For the text-containing cell, return its midpoint in (x, y) coordinate format. 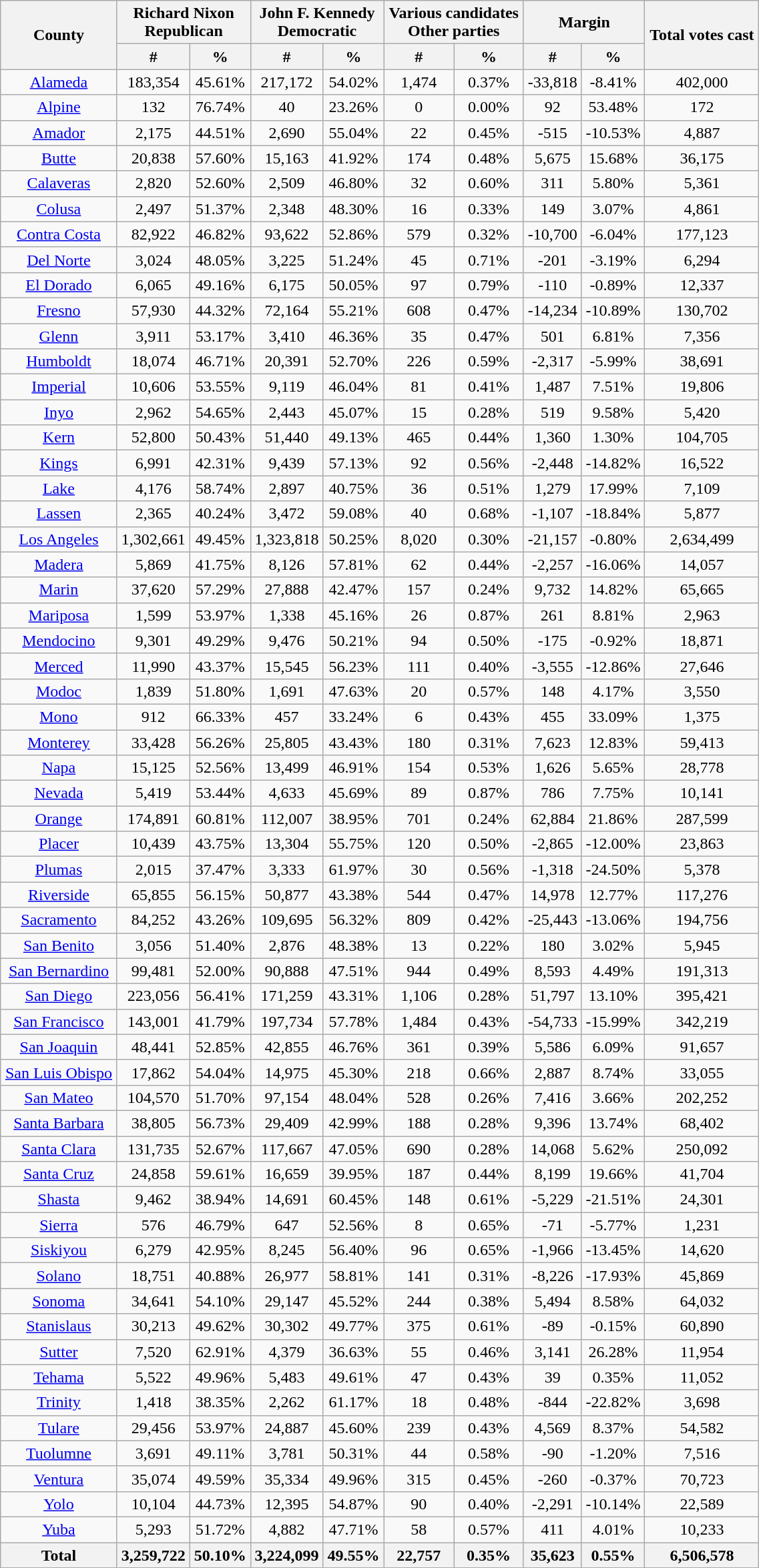
10,439 (154, 844)
49.16% (220, 285)
-13.45% (613, 1250)
8.37% (613, 1428)
-175 (553, 641)
172 (702, 107)
49.55% (354, 1555)
4.17% (613, 691)
3,691 (154, 1453)
14,975 (287, 1072)
24,887 (287, 1428)
56.32% (354, 920)
-1,107 (553, 514)
29,456 (154, 1428)
23,863 (702, 844)
0.46% (489, 1352)
44.32% (220, 310)
7,416 (553, 1098)
57.81% (354, 564)
51.24% (354, 260)
519 (553, 412)
Marin (59, 590)
47 (419, 1377)
177,123 (702, 234)
45.16% (354, 615)
14,068 (553, 1148)
8,020 (419, 539)
20 (419, 691)
Monterey (59, 743)
5,378 (702, 869)
39 (553, 1377)
Napa (59, 768)
21.86% (613, 819)
131,735 (154, 1148)
27,888 (287, 590)
25,805 (287, 743)
93,622 (287, 234)
11,954 (702, 1352)
5.62% (613, 1148)
188 (419, 1123)
5,522 (154, 1377)
0 (419, 107)
Madera (59, 564)
-10.14% (613, 1504)
8,199 (553, 1174)
6,991 (154, 463)
2,887 (553, 1072)
San Mateo (59, 1098)
Mono (59, 717)
15,125 (154, 768)
2,876 (287, 945)
1,599 (154, 615)
43.43% (354, 743)
Siskiyou (59, 1250)
104,570 (154, 1098)
9,462 (154, 1200)
13.10% (613, 996)
14.82% (613, 590)
6,506,578 (702, 1555)
5,877 (702, 514)
944 (419, 971)
41.75% (220, 564)
0.41% (489, 387)
6 (419, 717)
37.47% (220, 869)
Margin (584, 23)
5,361 (702, 183)
-10.53% (613, 133)
5,675 (553, 158)
San Luis Obispo (59, 1072)
97,154 (287, 1098)
1,302,661 (154, 539)
13,499 (287, 768)
5.65% (613, 768)
14,620 (702, 1250)
33,428 (154, 743)
Colusa (59, 209)
786 (553, 793)
47.05% (354, 1148)
4,882 (287, 1529)
3,141 (553, 1352)
261 (553, 615)
82,922 (154, 234)
-8,226 (553, 1276)
111 (419, 666)
42.31% (220, 463)
45.61% (220, 82)
8 (419, 1225)
33.24% (354, 717)
54.04% (220, 1072)
4,569 (553, 1428)
12,337 (702, 285)
12,395 (287, 1504)
647 (287, 1225)
38.95% (354, 819)
54.65% (220, 412)
132 (154, 107)
43.31% (354, 996)
Trinity (59, 1403)
809 (419, 920)
50.21% (354, 641)
Santa Barbara (59, 1123)
Tuolumne (59, 1453)
608 (419, 310)
3,472 (287, 514)
Orange (59, 819)
8,245 (287, 1250)
1,487 (553, 387)
0.38% (489, 1301)
9,476 (287, 641)
411 (553, 1529)
50.25% (354, 539)
239 (419, 1428)
40.88% (220, 1276)
49.13% (354, 438)
51.80% (220, 691)
-5,229 (553, 1200)
33,055 (702, 1072)
16,522 (702, 463)
579 (419, 234)
576 (154, 1225)
5,586 (553, 1047)
-0.89% (613, 285)
61.17% (354, 1403)
6,294 (702, 260)
-90 (553, 1453)
56.15% (220, 895)
-201 (553, 260)
49.62% (220, 1326)
22,589 (702, 1504)
5,483 (287, 1377)
48.05% (220, 260)
7,356 (702, 336)
29,147 (287, 1301)
57.78% (354, 1022)
1,338 (287, 615)
35,623 (553, 1555)
49.77% (354, 1326)
49.45% (220, 539)
Fresno (59, 310)
Solano (59, 1276)
43.26% (220, 920)
-25,443 (553, 920)
45.07% (354, 412)
46.04% (354, 387)
5,420 (702, 412)
Yuba (59, 1529)
46.79% (220, 1225)
65,665 (702, 590)
Sierra (59, 1225)
48,441 (154, 1047)
41,704 (702, 1174)
-2,257 (553, 564)
81 (419, 387)
2,365 (154, 514)
2,015 (154, 869)
Alpine (59, 107)
311 (553, 183)
1,360 (553, 438)
2,262 (287, 1403)
402,000 (702, 82)
3,911 (154, 336)
3,225 (287, 260)
5,494 (553, 1301)
4,887 (702, 133)
Sacramento (59, 920)
46.82% (220, 234)
-5.99% (613, 362)
55.21% (354, 310)
46.80% (354, 183)
1,418 (154, 1403)
Mendocino (59, 641)
-1.20% (613, 1453)
-12.00% (613, 844)
Lake (59, 488)
El Dorado (59, 285)
0.30% (489, 539)
3,024 (154, 260)
San Benito (59, 945)
49.61% (354, 1377)
0.68% (489, 514)
45.60% (354, 1428)
-22.82% (613, 1403)
54,582 (702, 1428)
16,659 (287, 1174)
91,657 (702, 1047)
10,141 (702, 793)
53.44% (220, 793)
46.91% (354, 768)
Merced (59, 666)
130,702 (702, 310)
-21,157 (553, 539)
51.37% (220, 209)
56.26% (220, 743)
Plumas (59, 869)
187 (419, 1174)
457 (287, 717)
3,410 (287, 336)
26,977 (287, 1276)
3,550 (702, 691)
17.99% (613, 488)
35 (419, 336)
1,626 (553, 768)
36 (419, 488)
-0.15% (613, 1326)
Tulare (59, 1428)
26.28% (613, 1352)
49.29% (220, 641)
Mariposa (59, 615)
117,667 (287, 1148)
20,391 (287, 362)
250,092 (702, 1148)
62.91% (220, 1352)
-3,555 (553, 666)
Contra Costa (59, 234)
9,439 (287, 463)
52.85% (220, 1047)
Calaveras (59, 183)
48.38% (354, 945)
1,323,818 (287, 539)
Inyo (59, 412)
50.43% (220, 438)
-12.86% (613, 666)
50,877 (287, 895)
38.94% (220, 1200)
13.74% (613, 1123)
1,691 (287, 691)
42.47% (354, 590)
-1,966 (553, 1250)
10,104 (154, 1504)
-0.92% (613, 641)
3.02% (613, 945)
16 (419, 209)
49.11% (220, 1453)
1,839 (154, 691)
287,599 (702, 819)
112,007 (287, 819)
17,862 (154, 1072)
-16.06% (613, 564)
Del Norte (59, 260)
0.71% (489, 260)
51.72% (220, 1529)
395,421 (702, 996)
7.75% (613, 793)
60.81% (220, 819)
Imperial (59, 387)
-71 (553, 1225)
19,806 (702, 387)
52.67% (220, 1148)
45,869 (702, 1276)
38,691 (702, 362)
5,419 (154, 793)
Santa Clara (59, 1148)
217,172 (287, 82)
174 (419, 158)
0.60% (489, 183)
18,751 (154, 1276)
54.02% (354, 82)
-21.51% (613, 1200)
12.83% (613, 743)
53.55% (220, 387)
2,443 (287, 412)
0.33% (489, 209)
143,001 (154, 1022)
11,052 (702, 1377)
55 (419, 1352)
33.09% (613, 717)
62 (419, 564)
89 (419, 793)
-14,234 (553, 310)
544 (419, 895)
Kings (59, 463)
45 (419, 260)
7,516 (702, 1453)
57,930 (154, 310)
52.60% (220, 183)
157 (419, 590)
12.77% (613, 895)
-54,733 (553, 1022)
18,871 (702, 641)
Various candidatesOther parties (454, 23)
690 (419, 1148)
-10,700 (553, 234)
6,279 (154, 1250)
-5.77% (613, 1225)
2,897 (287, 488)
53.48% (613, 107)
0.59% (489, 362)
Lassen (59, 514)
24,858 (154, 1174)
2,963 (702, 615)
10,233 (702, 1529)
41.92% (354, 158)
Glenn (59, 336)
202,252 (702, 1098)
51,440 (287, 438)
218 (419, 1072)
57.13% (354, 463)
7,520 (154, 1352)
44.73% (220, 1504)
90,888 (287, 971)
2,497 (154, 209)
57.60% (220, 158)
171,259 (287, 996)
-844 (553, 1403)
8,126 (287, 564)
2,175 (154, 133)
4.49% (613, 971)
Santa Cruz (59, 1174)
68,402 (702, 1123)
42.99% (354, 1123)
23.26% (354, 107)
50.31% (354, 1453)
38,805 (154, 1123)
13,304 (287, 844)
3.07% (613, 209)
10,606 (154, 387)
-13.06% (613, 920)
8.74% (613, 1072)
-18.84% (613, 514)
-10.89% (613, 310)
Amador (59, 133)
912 (154, 717)
0.51% (489, 488)
15 (419, 412)
52,800 (154, 438)
20,838 (154, 158)
0.00% (489, 107)
94 (419, 641)
6.09% (613, 1047)
40.24% (220, 514)
35,334 (287, 1479)
3,259,722 (154, 1555)
7.51% (613, 387)
0.32% (489, 234)
58.81% (354, 1276)
Alameda (59, 82)
Riverside (59, 895)
3,698 (702, 1403)
60.45% (354, 1200)
47.51% (354, 971)
11,990 (154, 666)
90 (419, 1504)
-110 (553, 285)
-1,318 (553, 869)
Ventura (59, 1479)
528 (419, 1098)
2,348 (287, 209)
13 (419, 945)
61.97% (354, 869)
Richard NixonRepublican (184, 23)
48.30% (354, 209)
141 (419, 1276)
223,056 (154, 996)
44 (419, 1453)
183,354 (154, 82)
14,057 (702, 564)
Placer (59, 844)
9,396 (553, 1123)
84,252 (154, 920)
7,109 (702, 488)
4,633 (287, 793)
361 (419, 1047)
45.30% (354, 1072)
47.63% (354, 691)
42,855 (287, 1047)
2,509 (287, 183)
43.38% (354, 895)
-3.19% (613, 260)
3,224,099 (287, 1555)
14,978 (553, 895)
4,379 (287, 1352)
701 (419, 819)
43.37% (220, 666)
104,705 (702, 438)
Shasta (59, 1200)
42.95% (220, 1250)
14,691 (287, 1200)
0.49% (489, 971)
315 (419, 1479)
50.10% (220, 1555)
43.75% (220, 844)
Humboldt (59, 362)
0.42% (489, 920)
-2,865 (553, 844)
2,820 (154, 183)
Los Angeles (59, 539)
50.05% (354, 285)
120 (419, 844)
Modoc (59, 691)
27,646 (702, 666)
9,119 (287, 387)
Sutter (59, 1352)
-260 (553, 1479)
96 (419, 1250)
Tehama (59, 1377)
56.23% (354, 666)
52.70% (354, 362)
455 (553, 717)
0.39% (489, 1047)
375 (419, 1326)
342,219 (702, 1022)
58.74% (220, 488)
22 (419, 133)
0.79% (489, 285)
-2,291 (553, 1504)
0.58% (489, 1453)
2,634,499 (702, 539)
15.68% (613, 158)
59.61% (220, 1174)
70,723 (702, 1479)
51.70% (220, 1098)
26 (419, 615)
-2,448 (553, 463)
9.58% (613, 412)
2,962 (154, 412)
46.76% (354, 1047)
0.55% (613, 1555)
Total votes cast (702, 35)
64,032 (702, 1301)
San Diego (59, 996)
48.04% (354, 1098)
-24.50% (613, 869)
76.74% (220, 107)
117,276 (702, 895)
-15.99% (613, 1022)
5.80% (613, 183)
97 (419, 285)
Stanislaus (59, 1326)
7,623 (553, 743)
3.66% (613, 1098)
4,861 (702, 209)
44.51% (220, 133)
49.59% (220, 1479)
40.75% (354, 488)
0.66% (489, 1072)
55.04% (354, 133)
-17.93% (613, 1276)
8.58% (613, 1301)
149 (553, 209)
1.30% (613, 438)
-8.41% (613, 82)
34,641 (154, 1301)
59,413 (702, 743)
30 (419, 869)
72,164 (287, 310)
39.95% (354, 1174)
109,695 (287, 920)
56.41% (220, 996)
45.52% (354, 1301)
36.63% (354, 1352)
San Joaquin (59, 1047)
1,106 (419, 996)
0.53% (489, 768)
0.22% (489, 945)
0.26% (489, 1098)
-515 (553, 133)
60,890 (702, 1326)
244 (419, 1301)
1,474 (419, 82)
4,176 (154, 488)
57.29% (220, 590)
-33,818 (553, 82)
28,778 (702, 768)
-2,317 (553, 362)
62,884 (553, 819)
6,175 (287, 285)
191,313 (702, 971)
36,175 (702, 158)
174,891 (154, 819)
29,409 (287, 1123)
32 (419, 183)
52.86% (354, 234)
24,301 (702, 1200)
8,593 (553, 971)
3,333 (287, 869)
6.81% (613, 336)
1,279 (553, 488)
4.01% (613, 1529)
-6.04% (613, 234)
Yolo (59, 1504)
22,757 (419, 1555)
197,734 (287, 1022)
41.79% (220, 1022)
35,074 (154, 1479)
46.71% (220, 362)
501 (553, 336)
1,231 (702, 1225)
38.35% (220, 1403)
6,065 (154, 285)
Sonoma (59, 1301)
465 (419, 438)
19.66% (613, 1174)
52.00% (220, 971)
55.75% (354, 844)
56.73% (220, 1123)
8.81% (613, 615)
37,620 (154, 590)
-14.82% (613, 463)
1,484 (419, 1022)
0.37% (489, 82)
Nevada (59, 793)
226 (419, 362)
5,869 (154, 564)
9,732 (553, 590)
18,074 (154, 362)
46.36% (354, 336)
San Bernardino (59, 971)
30,302 (287, 1326)
51.40% (220, 945)
59.08% (354, 514)
3,781 (287, 1453)
99,481 (154, 971)
3,056 (154, 945)
-89 (553, 1326)
47.71% (354, 1529)
John F. KennedyDemocratic (317, 23)
18 (419, 1403)
54.10% (220, 1301)
-0.80% (613, 539)
51,797 (553, 996)
County (59, 35)
154 (419, 768)
65,855 (154, 895)
15,545 (287, 666)
5,293 (154, 1529)
5,945 (702, 945)
194,756 (702, 920)
15,163 (287, 158)
1,375 (702, 717)
45.69% (354, 793)
53.17% (220, 336)
Total (59, 1555)
2,690 (287, 133)
30,213 (154, 1326)
66.33% (220, 717)
Kern (59, 438)
54.87% (354, 1504)
58 (419, 1529)
Butte (59, 158)
-0.37% (613, 1479)
9,301 (154, 641)
San Francisco (59, 1022)
56.40% (354, 1250)
